Return [x, y] of the center of cell containing provided text 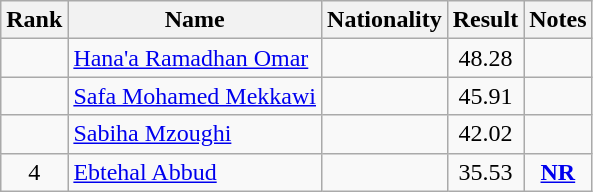
Name [195, 20]
Safa Mohamed Mekkawi [195, 96]
NR [558, 172]
Nationality [385, 20]
48.28 [485, 58]
Hana'a Ramadhan Omar [195, 58]
42.02 [485, 134]
Result [485, 20]
35.53 [485, 172]
Sabiha Mzoughi [195, 134]
Rank [34, 20]
4 [34, 172]
45.91 [485, 96]
Ebtehal Abbud [195, 172]
Notes [558, 20]
